For the text-containing cell, return its midpoint in [X, Y] coordinate format. 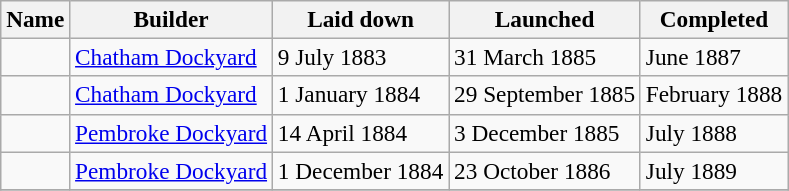
Laid down [360, 19]
31 March 1885 [545, 57]
3 December 1885 [545, 133]
Name [36, 19]
14 April 1884 [360, 133]
July 1888 [714, 133]
Launched [545, 19]
9 July 1883 [360, 57]
February 1888 [714, 95]
23 October 1886 [545, 170]
1 December 1884 [360, 170]
Builder [172, 19]
29 September 1885 [545, 95]
July 1889 [714, 170]
1 January 1884 [360, 95]
Completed [714, 19]
June 1887 [714, 57]
